Scan for the cell matching the given text and deliver its (X, Y) coordinate at center. 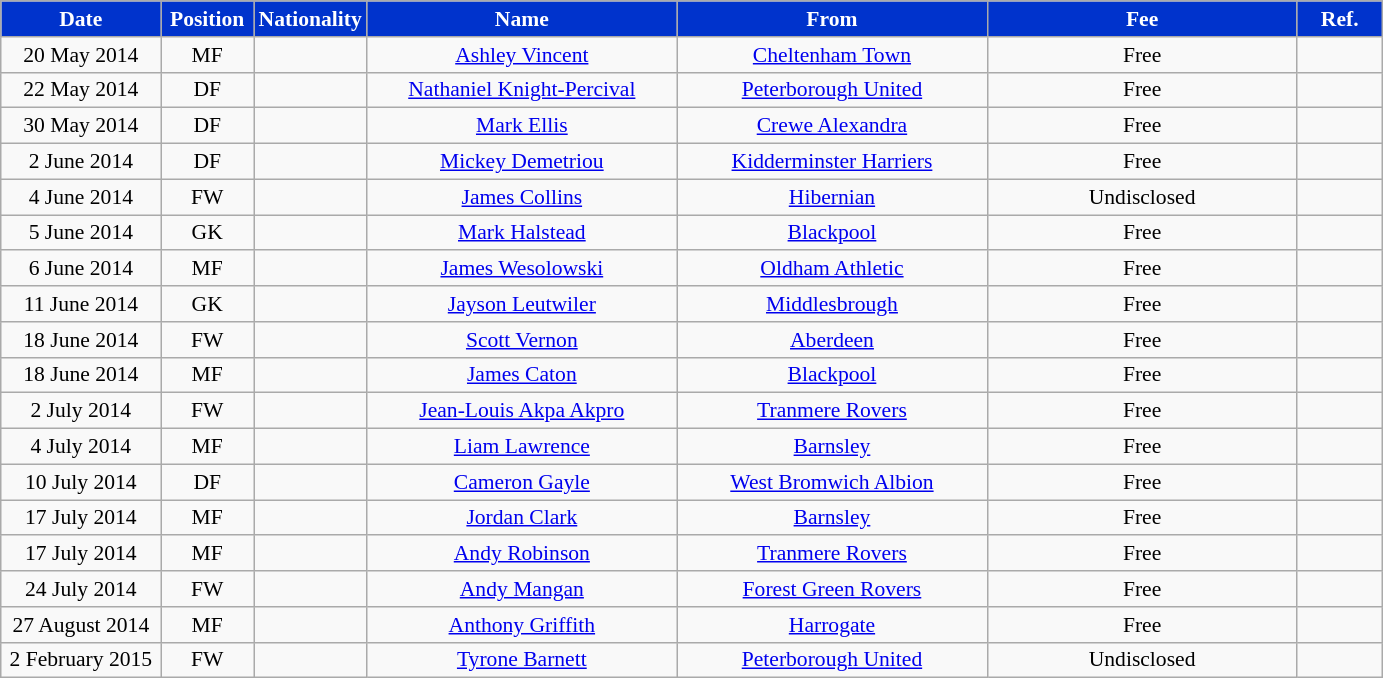
Date (81, 19)
4 July 2014 (81, 447)
Ashley Vincent (522, 55)
Middlesbrough (832, 304)
Ref. (1340, 19)
Scott Vernon (522, 340)
22 May 2014 (81, 90)
Name (522, 19)
Andy Mangan (522, 589)
11 June 2014 (81, 304)
20 May 2014 (81, 55)
Cheltenham Town (832, 55)
27 August 2014 (81, 625)
Nationality (310, 19)
Andy Robinson (522, 554)
Jean-Louis Akpa Akpro (522, 411)
Mark Halstead (522, 233)
West Bromwich Albion (832, 482)
Jayson Leutwiler (522, 304)
10 July 2014 (81, 482)
2 July 2014 (81, 411)
Forest Green Rovers (832, 589)
James Caton (522, 375)
James Wesolowski (522, 269)
Mickey Demetriou (522, 162)
6 June 2014 (81, 269)
Tyrone Barnett (522, 660)
James Collins (522, 197)
30 May 2014 (81, 126)
Crewe Alexandra (832, 126)
Position (208, 19)
Anthony Griffith (522, 625)
Harrogate (832, 625)
From (832, 19)
Mark Ellis (522, 126)
Kidderminster Harriers (832, 162)
Jordan Clark (522, 518)
Aberdeen (832, 340)
5 June 2014 (81, 233)
24 July 2014 (81, 589)
Hibernian (832, 197)
Cameron Gayle (522, 482)
Oldham Athletic (832, 269)
4 June 2014 (81, 197)
Nathaniel Knight-Percival (522, 90)
Liam Lawrence (522, 447)
2 February 2015 (81, 660)
2 June 2014 (81, 162)
Fee (1142, 19)
